Extract the [x, y] coordinate from the center of the cell holding the provided text.  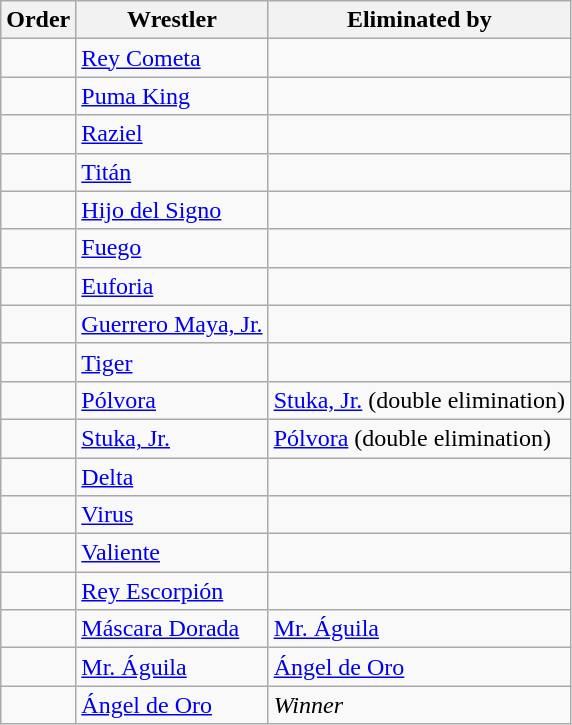
Hijo del Signo [172, 210]
Pólvora (double elimination) [419, 438]
Order [38, 20]
Euforia [172, 286]
Stuka, Jr. (double elimination) [419, 400]
Puma King [172, 96]
Virus [172, 515]
Máscara Dorada [172, 629]
Valiente [172, 553]
Fuego [172, 248]
Eliminated by [419, 20]
Guerrero Maya, Jr. [172, 324]
Delta [172, 477]
Rey Escorpión [172, 591]
Stuka, Jr. [172, 438]
Raziel [172, 134]
Winner [419, 705]
Pólvora [172, 400]
Wrestler [172, 20]
Titán [172, 172]
Rey Cometa [172, 58]
Tiger [172, 362]
